Pinpoint the cell where the given text exists, returning its (X, Y) midpoint coordinate. 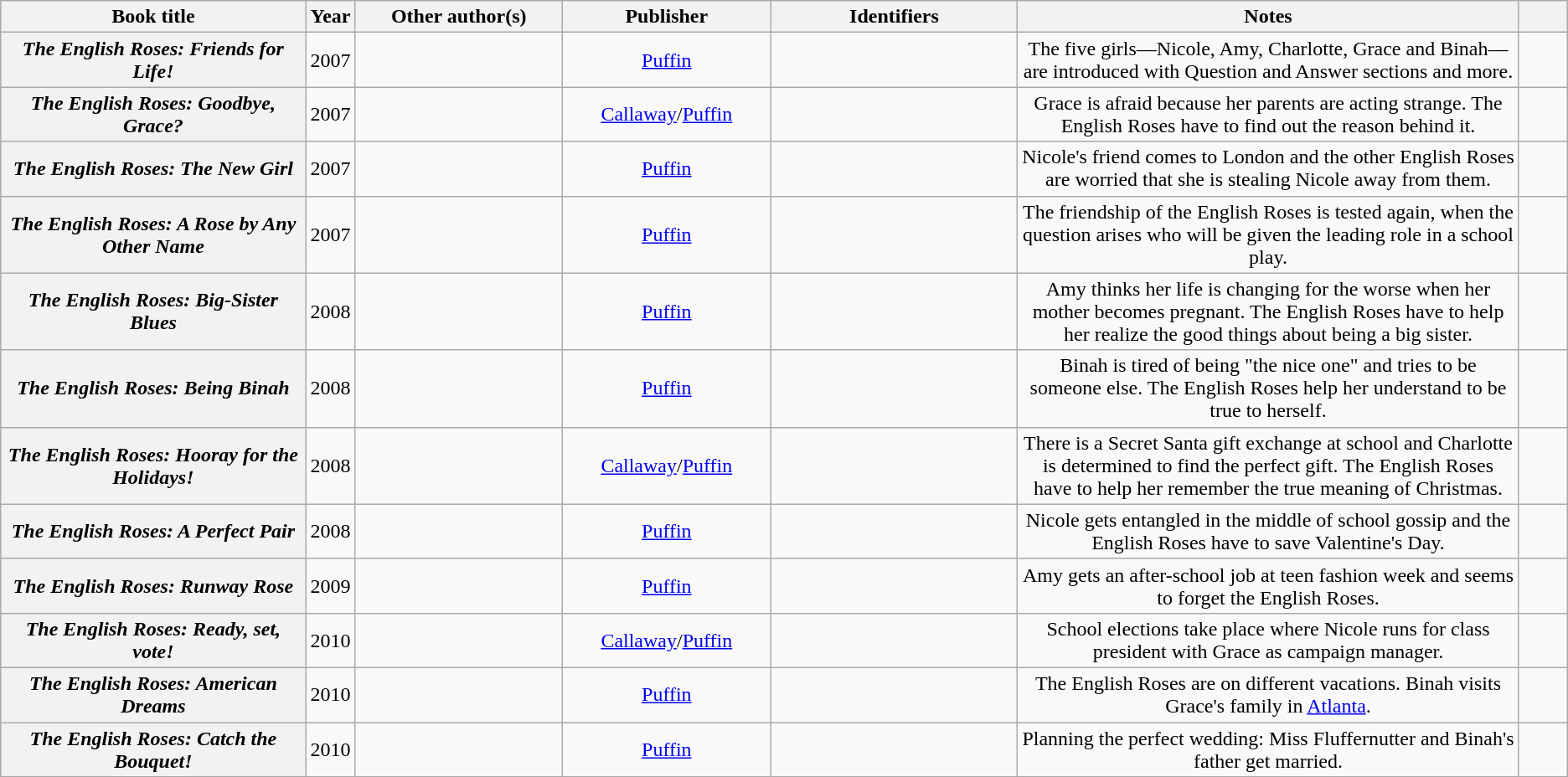
The English Roses are on different vacations. Binah visits Grace's family in Atlanta. (1268, 695)
The English Roses: Ready, set, vote! (153, 640)
Binah is tired of being "the nice one" and tries to be someone else. The English Roses help her understand to be true to herself. (1268, 388)
Nicole gets entangled in the middle of school gossip and the English Roses have to save Valentine's Day. (1268, 531)
2009 (330, 586)
Identifiers (894, 17)
Book title (153, 17)
The English Roses: Being Binah (153, 388)
The English Roses: Big-Sister Blues (153, 311)
The English Roses: Goodbye, Grace? (153, 114)
Amy gets an after-school job at teen fashion week and seems to forget the English Roses. (1268, 586)
The English Roses: Friends for Life! (153, 60)
Other author(s) (459, 17)
Nicole's friend comes to London and the other English Roses are worried that she is stealing Nicole away from them. (1268, 169)
The friendship of the English Roses is tested again, when the question arises who will be given the leading role in a school play. (1268, 234)
Year (330, 17)
Publisher (667, 17)
The English Roses: American Dreams (153, 695)
The English Roses: The New Girl (153, 169)
Notes (1268, 17)
The five girls—Nicole, Amy, Charlotte, Grace and Binah—are introduced with Question and Answer sections and more. (1268, 60)
The English Roses: A Perfect Pair (153, 531)
Grace is afraid because her parents are acting strange. The English Roses have to find out the reason behind it. (1268, 114)
The English Roses: Runway Rose (153, 586)
Planning the perfect wedding: Miss Fluffernutter and Binah's father get married. (1268, 749)
The English Roses: Hooray for the Holidays! (153, 466)
The English Roses: Catch the Bouquet! (153, 749)
School elections take place where Nicole runs for class president with Grace as campaign manager. (1268, 640)
The English Roses: A Rose by Any Other Name (153, 234)
